For the text-containing cell, return its midpoint in [x, y] coordinate format. 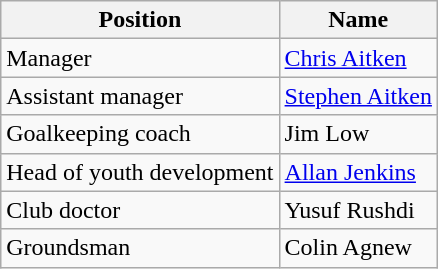
Goalkeeping coach [140, 134]
Groundsman [140, 248]
Position [140, 20]
Colin Agnew [358, 248]
Yusuf Rushdi [358, 210]
Head of youth development [140, 172]
Name [358, 20]
Assistant manager [140, 96]
Jim Low [358, 134]
Chris Aitken [358, 58]
Stephen Aitken [358, 96]
Club doctor [140, 210]
Allan Jenkins [358, 172]
Manager [140, 58]
